Locate the cell with the specified text and output its (x, y) center coordinate. 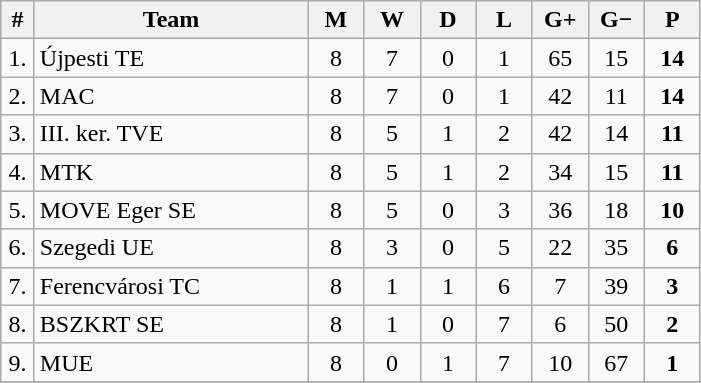
M (336, 20)
1. (18, 58)
# (18, 20)
22 (560, 248)
8. (18, 324)
Újpesti TE (171, 58)
Ferencvárosi TC (171, 286)
9. (18, 362)
MAC (171, 96)
W (392, 20)
7. (18, 286)
III. ker. TVE (171, 134)
MUE (171, 362)
L (504, 20)
3. (18, 134)
34 (560, 172)
6. (18, 248)
65 (560, 58)
50 (616, 324)
MOVE Eger SE (171, 210)
5. (18, 210)
Team (171, 20)
36 (560, 210)
G+ (560, 20)
67 (616, 362)
35 (616, 248)
D (448, 20)
39 (616, 286)
Szegedi UE (171, 248)
18 (616, 210)
4. (18, 172)
MTK (171, 172)
2. (18, 96)
G− (616, 20)
BSZKRT SE (171, 324)
P (672, 20)
